Detect which cell encompasses the target text, then output its (X, Y) center coordinate. 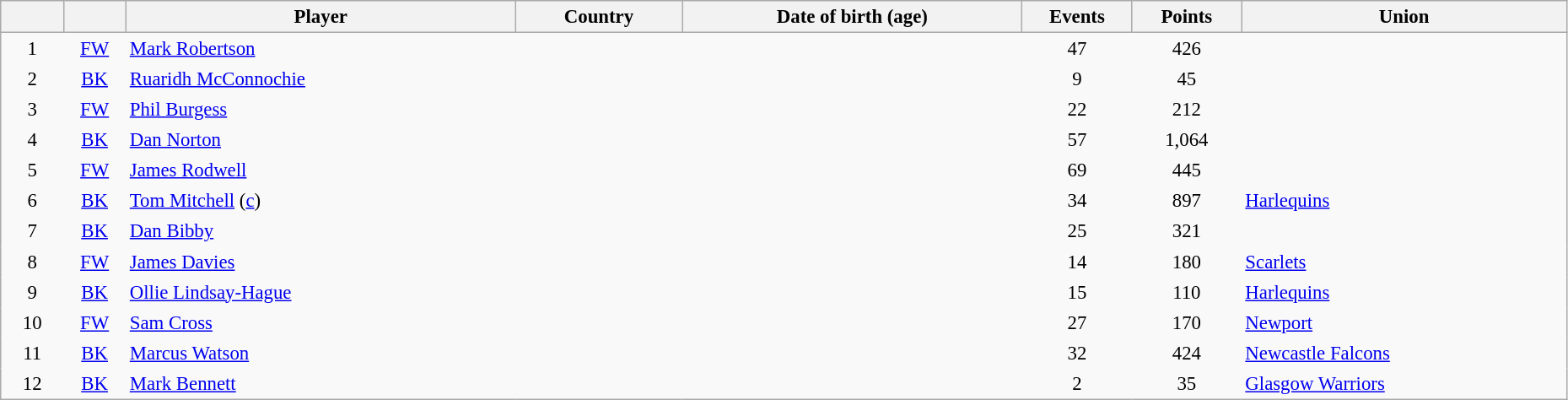
424 (1187, 353)
Scarlets (1404, 262)
32 (1077, 353)
321 (1187, 231)
57 (1077, 140)
1 (32, 49)
897 (1187, 201)
47 (1077, 49)
James Davies (321, 262)
11 (32, 353)
27 (1077, 322)
Tom Mitchell (c) (321, 201)
Points (1187, 17)
14 (1077, 262)
426 (1187, 49)
3 (32, 109)
170 (1187, 322)
34 (1077, 201)
5 (32, 170)
Glasgow Warriors (1404, 383)
Dan Norton (321, 140)
69 (1077, 170)
Mark Robertson (321, 49)
Ollie Lindsay-Hague (321, 292)
Phil Burgess (321, 109)
4 (32, 140)
Union (1404, 17)
15 (1077, 292)
Player (321, 17)
Events (1077, 17)
8 (32, 262)
110 (1187, 292)
Mark Bennett (321, 383)
180 (1187, 262)
445 (1187, 170)
Date of birth (age) (852, 17)
35 (1187, 383)
12 (32, 383)
25 (1077, 231)
7 (32, 231)
45 (1187, 78)
Ruaridh McConnochie (321, 78)
Country (599, 17)
Dan Bibby (321, 231)
Newport (1404, 322)
Marcus Watson (321, 353)
Sam Cross (321, 322)
Newcastle Falcons (1404, 353)
6 (32, 201)
22 (1077, 109)
James Rodwell (321, 170)
212 (1187, 109)
10 (32, 322)
1,064 (1187, 140)
